Provide the [x, y] coordinate of the cell's center where the given text is located.  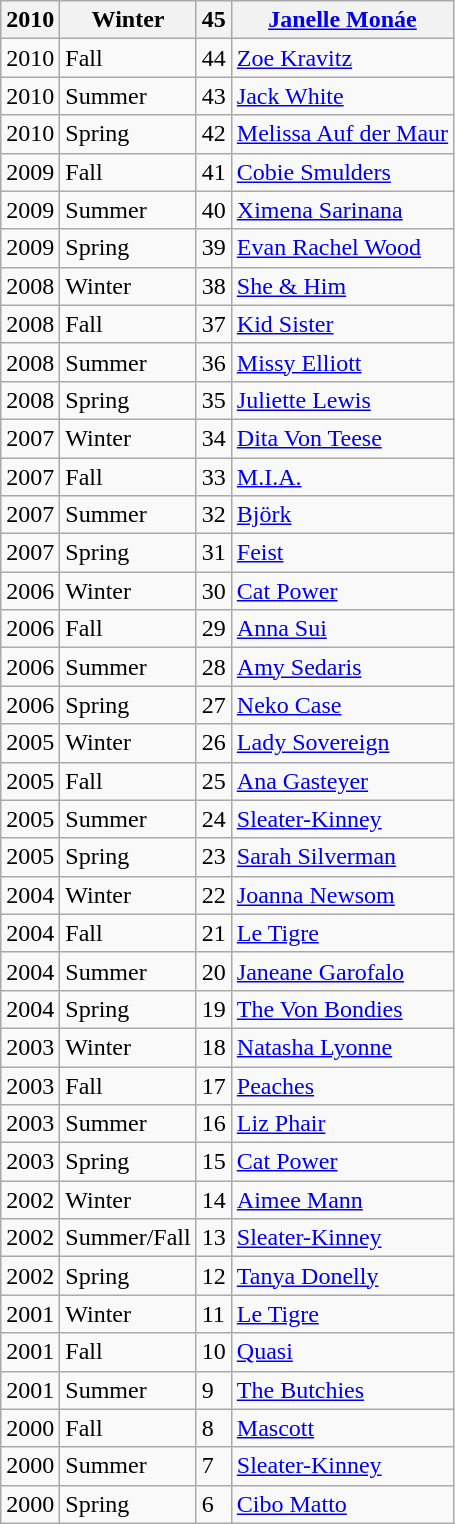
7 [214, 1466]
Kid Sister [342, 324]
Natasha Lyonne [342, 1047]
Juliette Lewis [342, 400]
9 [214, 1390]
Ximena Sarinana [342, 210]
Joanna Newsom [342, 895]
30 [214, 591]
The Butchies [342, 1390]
Quasi [342, 1352]
Cibo Matto [342, 1504]
16 [214, 1124]
The Von Bondies [342, 1009]
12 [214, 1276]
31 [214, 553]
35 [214, 400]
Aimee Mann [342, 1200]
25 [214, 781]
Sarah Silverman [342, 857]
36 [214, 362]
44 [214, 58]
24 [214, 819]
Lady Sovereign [342, 743]
Feist [342, 553]
Melissa Auf der Maur [342, 134]
41 [214, 172]
Janelle Monáe [342, 20]
Mascott [342, 1428]
43 [214, 96]
8 [214, 1428]
29 [214, 629]
Dita Von Teese [342, 438]
Janeane Garofalo [342, 971]
15 [214, 1162]
45 [214, 20]
Zoe Kravitz [342, 58]
26 [214, 743]
27 [214, 705]
22 [214, 895]
Björk [342, 515]
20 [214, 971]
23 [214, 857]
38 [214, 286]
33 [214, 477]
14 [214, 1200]
28 [214, 667]
Neko Case [342, 705]
11 [214, 1314]
34 [214, 438]
10 [214, 1352]
40 [214, 210]
Tanya Donelly [342, 1276]
Missy Elliott [342, 362]
Liz Phair [342, 1124]
Peaches [342, 1085]
She & Him [342, 286]
Ana Gasteyer [342, 781]
6 [214, 1504]
42 [214, 134]
M.I.A. [342, 477]
19 [214, 1009]
32 [214, 515]
Summer/Fall [128, 1238]
Amy Sedaris [342, 667]
13 [214, 1238]
Evan Rachel Wood [342, 248]
21 [214, 933]
Cobie Smulders [342, 172]
18 [214, 1047]
39 [214, 248]
Anna Sui [342, 629]
37 [214, 324]
17 [214, 1085]
Jack White [342, 96]
